Find where the given text appears and provide that cell's center as [X, Y] coordinate. 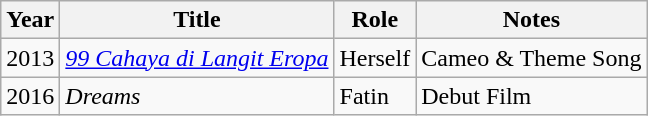
Debut Film [532, 96]
Role [375, 20]
99 Cahaya di Langit Eropa [197, 58]
Year [30, 20]
2013 [30, 58]
2016 [30, 96]
Notes [532, 20]
Cameo & Theme Song [532, 58]
Fatin [375, 96]
Herself [375, 58]
Title [197, 20]
Dreams [197, 96]
